From the cell containing the given text, extract its center point as (X, Y) coordinate. 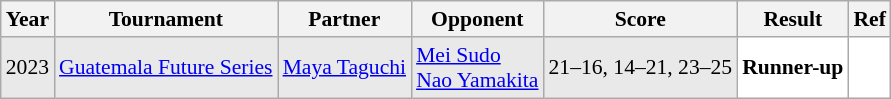
Runner-up (792, 68)
Year (28, 19)
Maya Taguchi (345, 68)
2023 (28, 68)
Tournament (166, 19)
21–16, 14–21, 23–25 (641, 68)
Score (641, 19)
Mei Sudo Nao Yamakita (477, 68)
Opponent (477, 19)
Result (792, 19)
Ref (869, 19)
Partner (345, 19)
Guatemala Future Series (166, 68)
